Capture the cell that displays the provided text and extract its (x, y) central coordinate. 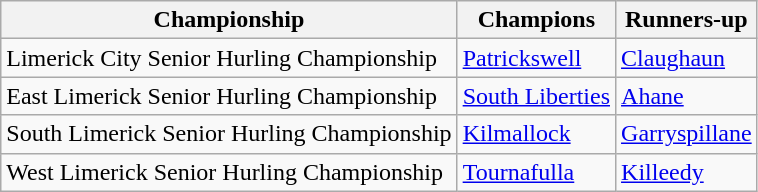
West Limerick Senior Hurling Championship (229, 172)
Ahane (687, 96)
Patrickswell (536, 58)
Limerick City Senior Hurling Championship (229, 58)
Kilmallock (536, 134)
Runners-up (687, 20)
Champions (536, 20)
South Liberties (536, 96)
Championship (229, 20)
Claughaun (687, 58)
Garryspillane (687, 134)
East Limerick Senior Hurling Championship (229, 96)
South Limerick Senior Hurling Championship (229, 134)
Killeedy (687, 172)
Tournafulla (536, 172)
